Locate the cell with the specified text and output its (x, y) center coordinate. 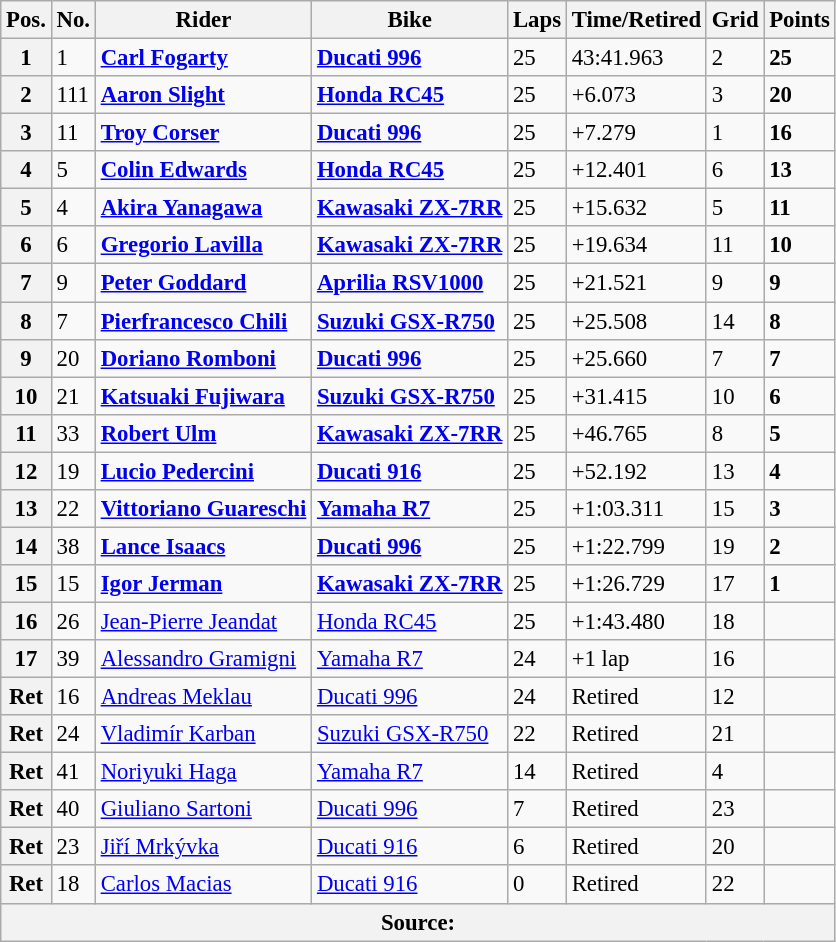
26 (73, 621)
Time/Retired (636, 20)
Lance Isaacs (203, 546)
39 (73, 659)
Colin Edwards (203, 170)
40 (73, 809)
Giuliano Sartoni (203, 809)
+52.192 (636, 471)
+1:26.729 (636, 584)
Peter Goddard (203, 283)
Aprilia RSV1000 (410, 283)
Vladimír Karban (203, 734)
0 (538, 885)
Pierfrancesco Chili (203, 321)
+1:22.799 (636, 546)
Doriano Romboni (203, 358)
41 (73, 772)
+21.521 (636, 283)
Laps (538, 20)
Vittoriano Guareschi (203, 509)
+15.632 (636, 208)
Troy Corser (203, 133)
+25.508 (636, 321)
33 (73, 433)
+6.073 (636, 95)
+12.401 (636, 170)
Bike (410, 20)
Grid (734, 20)
+1 lap (636, 659)
+1:43.480 (636, 621)
Noriyuki Haga (203, 772)
Aaron Slight (203, 95)
No. (73, 20)
Source: (418, 922)
Rider (203, 20)
43:41.963 (636, 58)
+19.634 (636, 245)
Robert Ulm (203, 433)
Igor Jerman (203, 584)
Akira Yanagawa (203, 208)
Jean-Pierre Jeandat (203, 621)
Pos. (26, 20)
Alessandro Gramigni (203, 659)
+1:03.311 (636, 509)
38 (73, 546)
+7.279 (636, 133)
Katsuaki Fujiwara (203, 396)
+25.660 (636, 358)
+46.765 (636, 433)
Lucio Pedercini (203, 471)
Carl Fogarty (203, 58)
+31.415 (636, 396)
111 (73, 95)
Carlos Macias (203, 885)
Jiří Mrkývka (203, 847)
Gregorio Lavilla (203, 245)
Andreas Meklau (203, 697)
Points (800, 20)
